For the text-containing cell, return its midpoint in (x, y) coordinate format. 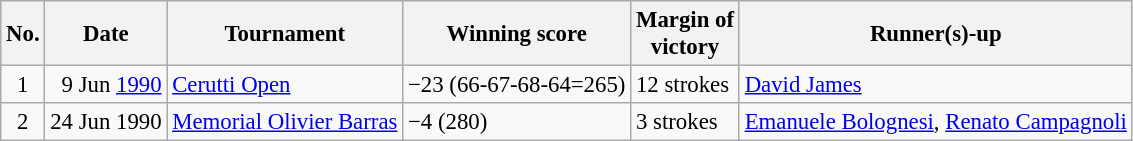
Margin ofvictory (686, 34)
−4 (280) (517, 122)
9 Jun 1990 (106, 85)
Emanuele Bolognesi, Renato Campagnoli (936, 122)
Cerutti Open (285, 85)
Memorial Olivier Barras (285, 122)
Date (106, 34)
3 strokes (686, 122)
−23 (66-67-68-64=265) (517, 85)
Runner(s)-up (936, 34)
David James (936, 85)
1 (23, 85)
Winning score (517, 34)
24 Jun 1990 (106, 122)
No. (23, 34)
12 strokes (686, 85)
Tournament (285, 34)
2 (23, 122)
